For the text-containing cell, return its midpoint in [x, y] coordinate format. 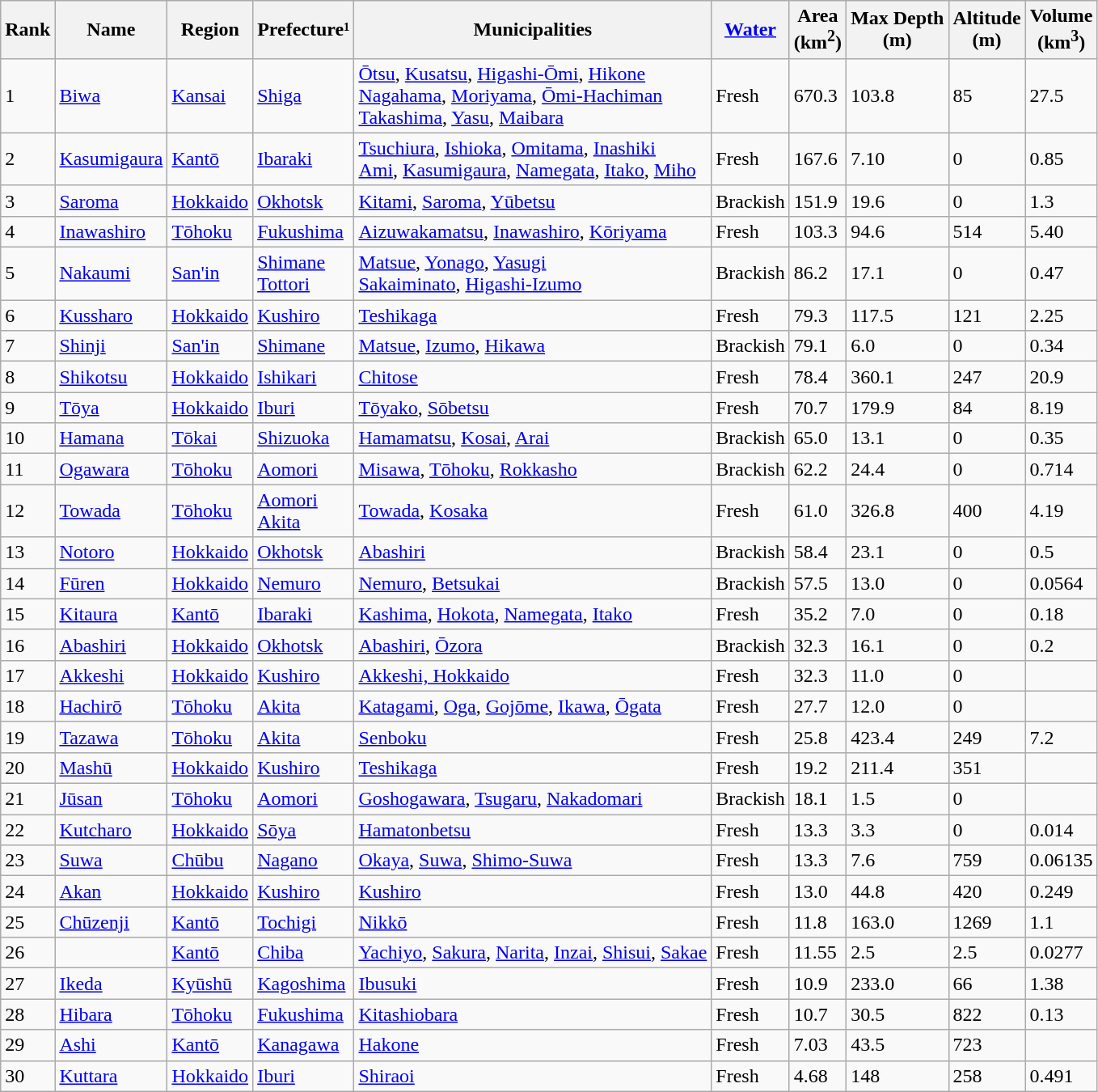
Ishikari [304, 377]
4.68 [817, 1076]
360.1 [897, 377]
7.0 [897, 614]
Ogawara [112, 469]
167.6 [817, 159]
Shizuoka [304, 438]
Hibara [112, 1014]
Chūzenji [112, 922]
0.0564 [1061, 583]
Kanagawa [304, 1045]
Nakaumi [112, 273]
247 [986, 377]
Nikkō [533, 922]
2.25 [1061, 315]
Max Depth(m) [897, 30]
Abashiri, Ōzora [533, 645]
Ōtsu, Kusatsu, Higashi-Ōmi, HikoneNagahama, Moriyama, Ōmi-HachimanTakashima, Yasu, Maibara [533, 95]
Tsuchiura, Ishioka, Omitama, InashikiAmi, Kasumigaura, Namegata, Itako, Miho [533, 159]
Okaya, Suwa, Shimo-Suwa [533, 861]
Hakone [533, 1045]
Suwa [112, 861]
65.0 [817, 438]
5.40 [1061, 231]
18 [27, 706]
Ashi [112, 1045]
Ibusuki [533, 984]
723 [986, 1045]
7.6 [897, 861]
5 [27, 273]
Rank [27, 30]
400 [986, 511]
13 [27, 552]
Shiga [304, 95]
Towada [112, 511]
0.47 [1061, 273]
Aizuwakamatsu, Inawashiro, Kōriyama [533, 231]
Akkeshi [112, 675]
25.8 [817, 737]
151.9 [817, 201]
0.34 [1061, 346]
24 [27, 891]
0.249 [1061, 891]
10.9 [817, 984]
14 [27, 583]
Yachiyo, Sakura, Narita, Inzai, Shisui, Sakae [533, 953]
Biwa [112, 95]
43.5 [897, 1045]
10 [27, 438]
94.6 [897, 231]
12.0 [897, 706]
16 [27, 645]
163.0 [897, 922]
11.0 [897, 675]
7 [27, 346]
233.0 [897, 984]
670.3 [817, 95]
Chūbu [210, 861]
57.5 [817, 583]
44.8 [897, 891]
12 [27, 511]
17 [27, 675]
0.0277 [1061, 953]
Kitaura [112, 614]
121 [986, 315]
Kasumigaura [112, 159]
Tōkai [210, 438]
Shiraoi [533, 1076]
103.8 [897, 95]
514 [986, 231]
Area(km2) [817, 30]
Akan [112, 891]
26 [27, 953]
58.4 [817, 552]
19 [27, 737]
61.0 [817, 511]
103.3 [817, 231]
8.19 [1061, 408]
Kashima, Hokota, Namegata, Itako [533, 614]
13.1 [897, 438]
10.7 [817, 1014]
0.5 [1061, 552]
0.85 [1061, 159]
Inawashiro [112, 231]
211.4 [897, 768]
78.4 [817, 377]
Saroma [112, 201]
27.5 [1061, 95]
Nagano [304, 861]
1.3 [1061, 201]
0.014 [1061, 830]
Shikotsu [112, 377]
Chiba [304, 953]
0.13 [1061, 1014]
Goshogawara, Tsugaru, Nakadomari [533, 799]
11.55 [817, 953]
Towada, Kosaka [533, 511]
Hamana [112, 438]
Notoro [112, 552]
19.2 [817, 768]
Tazawa [112, 737]
1 [27, 95]
AomoriAkita [304, 511]
79.3 [817, 315]
Hamatonbetsu [533, 830]
Nemuro, Betsukai [533, 583]
7.03 [817, 1045]
0.35 [1061, 438]
351 [986, 768]
20 [27, 768]
7.10 [897, 159]
Shinji [112, 346]
1269 [986, 922]
420 [986, 891]
Chitose [533, 377]
Kitami, Saroma, Yūbetsu [533, 201]
Katagami, Oga, Gojōme, Ikawa, Ōgata [533, 706]
6 [27, 315]
70.7 [817, 408]
35.2 [817, 614]
30 [27, 1076]
84 [986, 408]
66 [986, 984]
0.714 [1061, 469]
62.2 [817, 469]
Misawa, Tōhoku, Rokkasho [533, 469]
Akkeshi, Hokkaido [533, 675]
Matsue, Izumo, Hikawa [533, 346]
1.38 [1061, 984]
Water [750, 30]
27 [27, 984]
179.9 [897, 408]
Prefecture¹ [304, 30]
Region [210, 30]
4.19 [1061, 511]
25 [27, 922]
29 [27, 1045]
117.5 [897, 315]
0.491 [1061, 1076]
11.8 [817, 922]
Kyūshū [210, 984]
11 [27, 469]
3 [27, 201]
20.9 [1061, 377]
Nemuro [304, 583]
2 [27, 159]
148 [897, 1076]
1.1 [1061, 922]
30.5 [897, 1014]
9 [27, 408]
Shimane [304, 346]
22 [27, 830]
Tochigi [304, 922]
0.06135 [1061, 861]
822 [986, 1014]
Municipalities [533, 30]
1.5 [897, 799]
6.0 [897, 346]
Kutcharo [112, 830]
18.1 [817, 799]
Kagoshima [304, 984]
249 [986, 737]
23.1 [897, 552]
Kitashiobara [533, 1014]
17.1 [897, 273]
3.3 [897, 830]
Tōyako, Sōbetsu [533, 408]
Senboku [533, 737]
16.1 [897, 645]
7.2 [1061, 737]
21 [27, 799]
Mashū [112, 768]
Volume(km3) [1061, 30]
4 [27, 231]
Fūren [112, 583]
24.4 [897, 469]
Name [112, 30]
Kuttara [112, 1076]
28 [27, 1014]
Jūsan [112, 799]
ShimaneTottori [304, 273]
Sōya [304, 830]
15 [27, 614]
Kansai [210, 95]
258 [986, 1076]
Hachirō [112, 706]
23 [27, 861]
423.4 [897, 737]
326.8 [897, 511]
759 [986, 861]
0.18 [1061, 614]
Kussharo [112, 315]
19.6 [897, 201]
85 [986, 95]
86.2 [817, 273]
0.2 [1061, 645]
79.1 [817, 346]
8 [27, 377]
Hamamatsu, Kosai, Arai [533, 438]
Ikeda [112, 984]
Altitude(m) [986, 30]
27.7 [817, 706]
Matsue, Yonago, YasugiSakaiminato, Higashi-Izumo [533, 273]
Tōya [112, 408]
